From the cell containing the given text, extract its center point as [X, Y] coordinate. 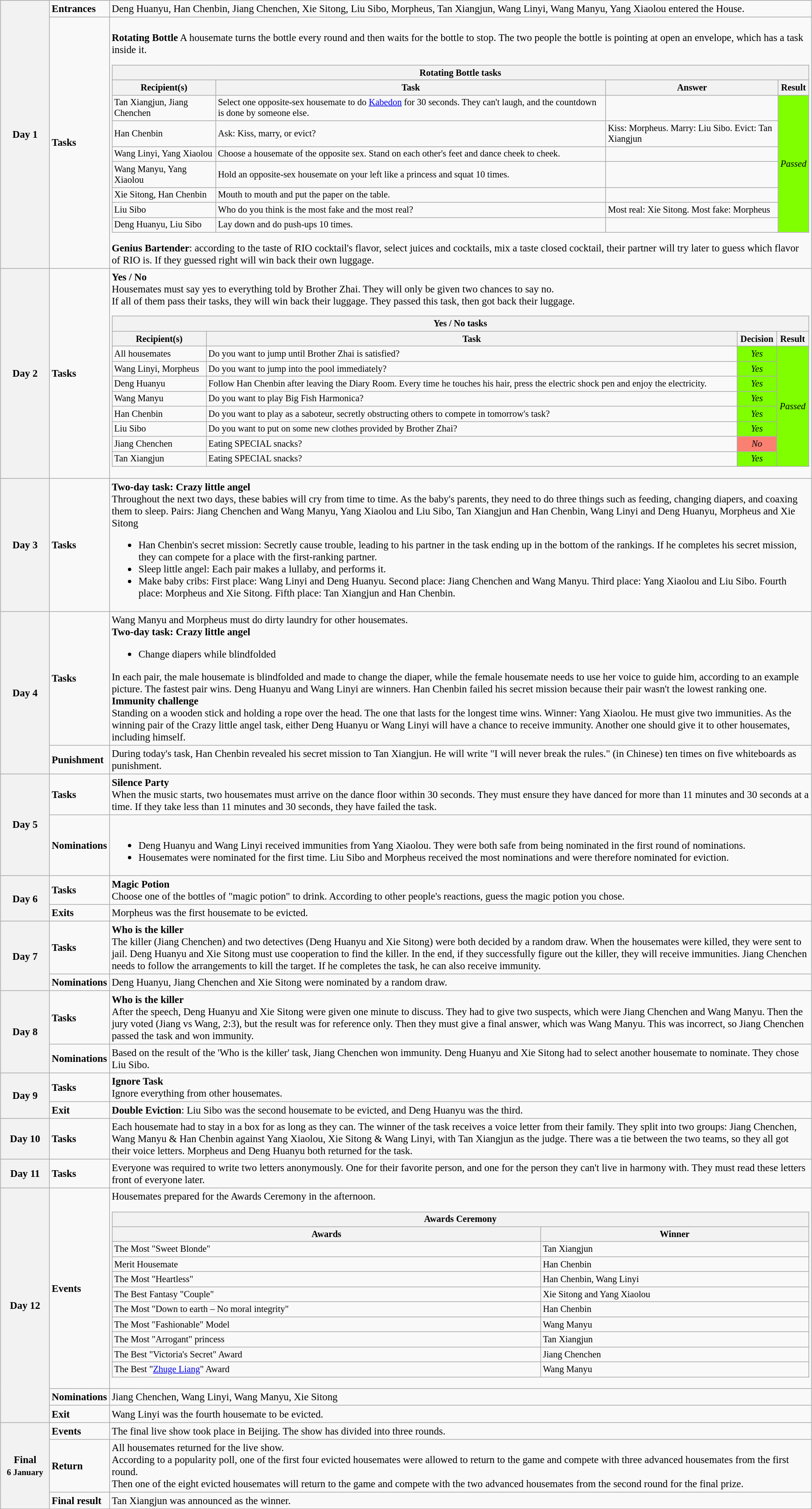
Han Chenbin, Wang Linyi [675, 1279]
Answer [692, 88]
Xie Sitong and Yang Xiaolou [675, 1295]
Day 5 [25, 825]
Merit Housemate [326, 1264]
Do you want to play Big Fish Harmonica? [472, 399]
The Most "Heartless" [326, 1279]
Choose a housemate of the opposite sex. Stand on each other's feet and dance cheek to cheek. [411, 154]
Follow Han Chenbin after leaving the Diary Room. Every time he touches his hair, press the electric shock pen and enjoy the electricity. [472, 384]
Decision [757, 339]
The Best Fantasy "Couple" [326, 1295]
No [757, 444]
Wang Linyi, Morpheus [159, 369]
Day 8 [25, 1032]
All housemates [159, 354]
Day 2 [25, 374]
Rotating Bottle tasks [460, 73]
Deng Huanyu [159, 384]
Ignore TaskIgnore everything from other housemates. [460, 1087]
Magic PotionChoose one of the bottles of "magic potion" to drink. According to other people's reactions, guess the magic potion you chose. [460, 891]
Awards Ceremony [460, 1219]
Morpheus was the first housemate to be evicted. [460, 913]
The Most "Arrogant" princess [326, 1340]
Deng Huanyu, Han Chenbin, Jiang Chenchen, Xie Sitong, Liu Sibo, Morpheus, Tan Xiangjun, Wang Linyi, Wang Manyu, Yang Xiaolou entered the House. [460, 9]
Who do you think is the most fake and the most real? [411, 210]
The Best "Zhuge Liang" Award [326, 1369]
Jiang Chenchen, Wang Linyi, Wang Manyu, Xie Sitong [460, 1398]
Do you want to jump into the pool immediately? [472, 369]
Day 9 [25, 1095]
Day 7 [25, 956]
The Most "Fashionable" Model [326, 1324]
Wang Manyu, Yang Xiaolou [164, 175]
Day 11 [25, 1173]
Do you want to play as a saboteur, secretly obstructing others to compete in tomorrow's task? [472, 414]
The final live show took place in Beijing. The show has divided into three rounds. [460, 1431]
Awards [326, 1234]
Deng Huanyu, Jiang Chenchen and Xie Sitong were nominated by a random draw. [460, 983]
Hold an opposite-sex housemate on your left like a princess and squat 10 times. [411, 175]
Ask: Kiss, marry, or evict? [411, 134]
Day 6 [25, 899]
Final result [79, 1501]
Yes / No tasks [460, 324]
Entrances [79, 9]
Return [79, 1466]
Lay down and do push-ups 10 times. [411, 225]
Winner [675, 1234]
Day 1 [25, 135]
Most real: Xie Sitong. Most fake: Morpheus [692, 210]
Deng Huanyu, Liu Sibo [164, 225]
Day 4 [25, 693]
Do you want to put on some new clothes provided by Brother Zhai? [472, 429]
Do you want to jump until Brother Zhai is satisfied? [472, 354]
Day 10 [25, 1139]
The Best "Victoria's Secret" Award [326, 1355]
Tan Xiangjun was announced as the winner. [460, 1501]
The Most "Down to earth – No moral integrity" [326, 1309]
Select one opposite-sex housemate to do Kabedon for 30 seconds. They can't laugh, and the countdown is done by someone else. [411, 108]
Exits [79, 913]
Kiss: Morpheus. Marry: Liu Sibo. Evict: Tan Xiangjun [692, 134]
Wang Linyi was the fourth housemate to be evicted. [460, 1414]
Day 3 [25, 545]
Punishment [79, 760]
Wang Linyi, Yang Xiaolou [164, 154]
Tan Xiangjun, Jiang Chenchen [164, 108]
The Most "Sweet Blonde" [326, 1250]
Mouth to mouth and put the paper on the table. [411, 195]
Xie Sitong, Han Chenbin [164, 195]
Day 12 [25, 1305]
Double Eviction: Liu Sibo was the second housemate to be evicted, and Deng Huanyu was the third. [460, 1110]
Final6 January [25, 1466]
